Output the (X, Y) coordinate of the center of the cell containing the given text.  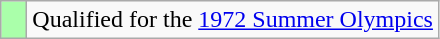
Qualified for the 1972 Summer Olympics (233, 20)
